Capture the cell that displays the provided text and extract its (x, y) central coordinate. 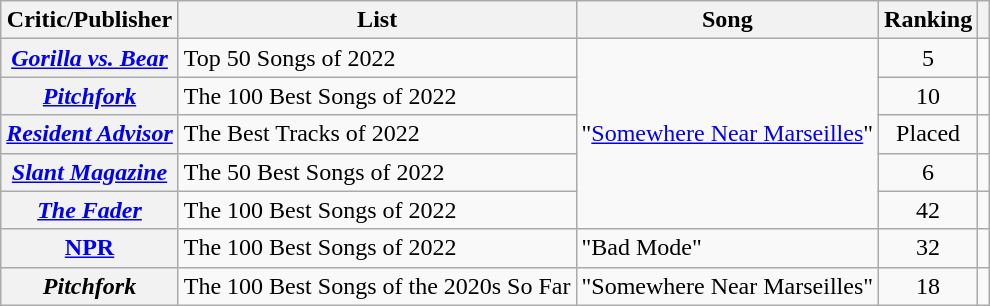
NPR (90, 248)
5 (928, 58)
"Bad Mode" (728, 248)
Song (728, 20)
The Best Tracks of 2022 (377, 134)
6 (928, 172)
Gorilla vs. Bear (90, 58)
18 (928, 286)
Critic/Publisher (90, 20)
Resident Advisor (90, 134)
42 (928, 210)
The 100 Best Songs of the 2020s So Far (377, 286)
10 (928, 96)
Slant Magazine (90, 172)
32 (928, 248)
List (377, 20)
The 50 Best Songs of 2022 (377, 172)
Placed (928, 134)
Ranking (928, 20)
The Fader (90, 210)
Top 50 Songs of 2022 (377, 58)
